Extract the [x, y] coordinate from the center of the cell holding the provided text.  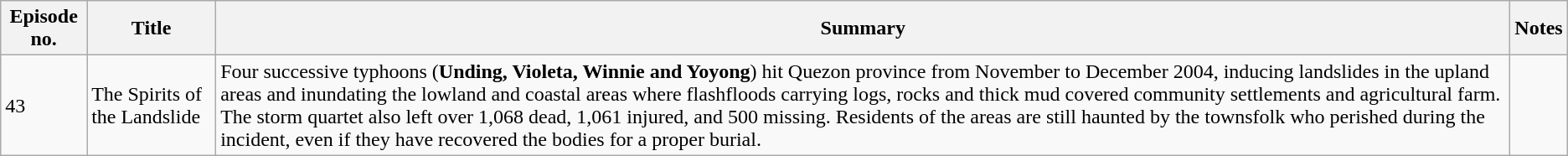
Episode no. [44, 29]
Notes [1539, 29]
The Spirits of the Landslide [152, 106]
Title [152, 29]
43 [44, 106]
Summary [863, 29]
